Pinpoint the cell where the given text exists, returning its [x, y] midpoint coordinate. 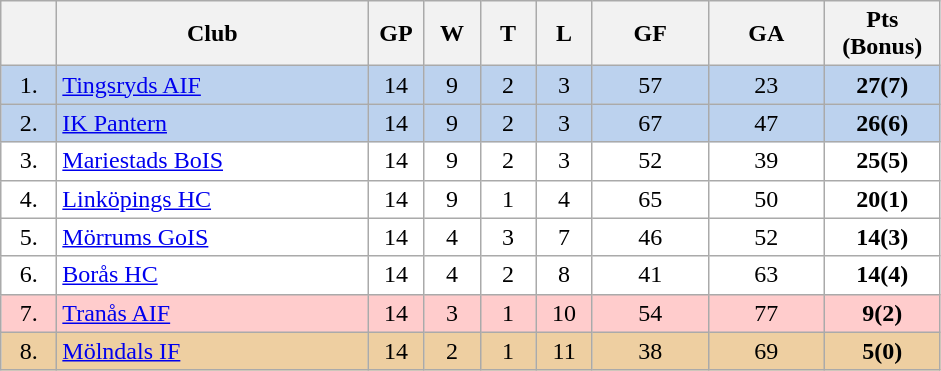
Mariestads BoIS [212, 161]
39 [766, 161]
14(3) [882, 237]
Linköpings HC [212, 199]
2. [29, 123]
6. [29, 275]
10 [564, 313]
54 [650, 313]
23 [766, 85]
7 [564, 237]
5. [29, 237]
41 [650, 275]
GF [650, 34]
Mörrums GoIS [212, 237]
63 [766, 275]
8 [564, 275]
3. [29, 161]
67 [650, 123]
46 [650, 237]
47 [766, 123]
11 [564, 351]
Club [212, 34]
25(5) [882, 161]
W [452, 34]
Mölndals IF [212, 351]
9(2) [882, 313]
1. [29, 85]
IK Pantern [212, 123]
GP [396, 34]
4. [29, 199]
Tingsryds AIF [212, 85]
Borås HC [212, 275]
7. [29, 313]
27(7) [882, 85]
50 [766, 199]
Tranås AIF [212, 313]
20(1) [882, 199]
38 [650, 351]
Pts (Bonus) [882, 34]
14(4) [882, 275]
69 [766, 351]
65 [650, 199]
GA [766, 34]
5(0) [882, 351]
L [564, 34]
T [508, 34]
8. [29, 351]
57 [650, 85]
77 [766, 313]
26(6) [882, 123]
